Capture the cell that displays the provided text and extract its [X, Y] central coordinate. 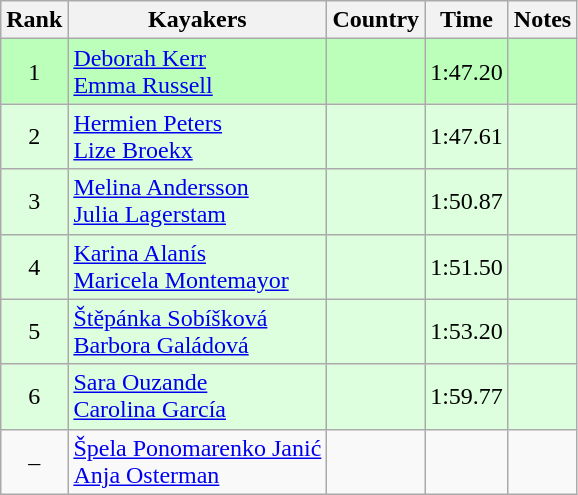
1:51.50 [467, 266]
Notes [542, 20]
Melina AnderssonJulia Lagerstam [198, 202]
– [34, 462]
Time [467, 20]
2 [34, 136]
Špela Ponomarenko JanićAnja Osterman [198, 462]
3 [34, 202]
1:50.87 [467, 202]
1:53.20 [467, 332]
Sara OuzandeCarolina García [198, 396]
Kayakers [198, 20]
Rank [34, 20]
5 [34, 332]
1:59.77 [467, 396]
1:47.61 [467, 136]
Karina AlanísMaricela Montemayor [198, 266]
1 [34, 72]
6 [34, 396]
4 [34, 266]
Hermien PetersLize Broekx [198, 136]
1:47.20 [467, 72]
Country [376, 20]
Štěpánka SobíškováBarbora Galádová [198, 332]
Deborah KerrEmma Russell [198, 72]
